Detect which cell encompasses the target text, then output its (X, Y) center coordinate. 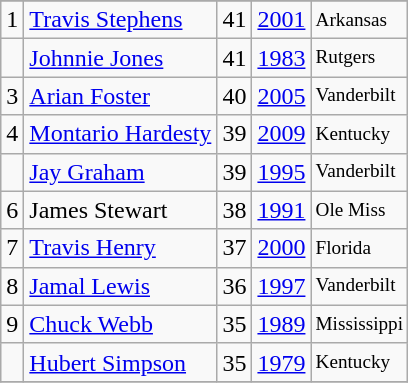
Rutgers (360, 58)
James Stewart (120, 210)
4 (12, 134)
Jay Graham (120, 172)
Florida (360, 248)
9 (12, 324)
Chuck Webb (120, 324)
36 (234, 286)
Arkansas (360, 20)
40 (234, 96)
Hubert Simpson (120, 362)
Ole Miss (360, 210)
1989 (282, 324)
1979 (282, 362)
1991 (282, 210)
37 (234, 248)
6 (12, 210)
2000 (282, 248)
38 (234, 210)
Arian Foster (120, 96)
Jamal Lewis (120, 286)
Montario Hardesty (120, 134)
2009 (282, 134)
Mississippi (360, 324)
Johnnie Jones (120, 58)
1 (12, 20)
2005 (282, 96)
1997 (282, 286)
3 (12, 96)
Travis Henry (120, 248)
Travis Stephens (120, 20)
2001 (282, 20)
1983 (282, 58)
1995 (282, 172)
7 (12, 248)
8 (12, 286)
